Capture the cell that displays the provided text and extract its (X, Y) central coordinate. 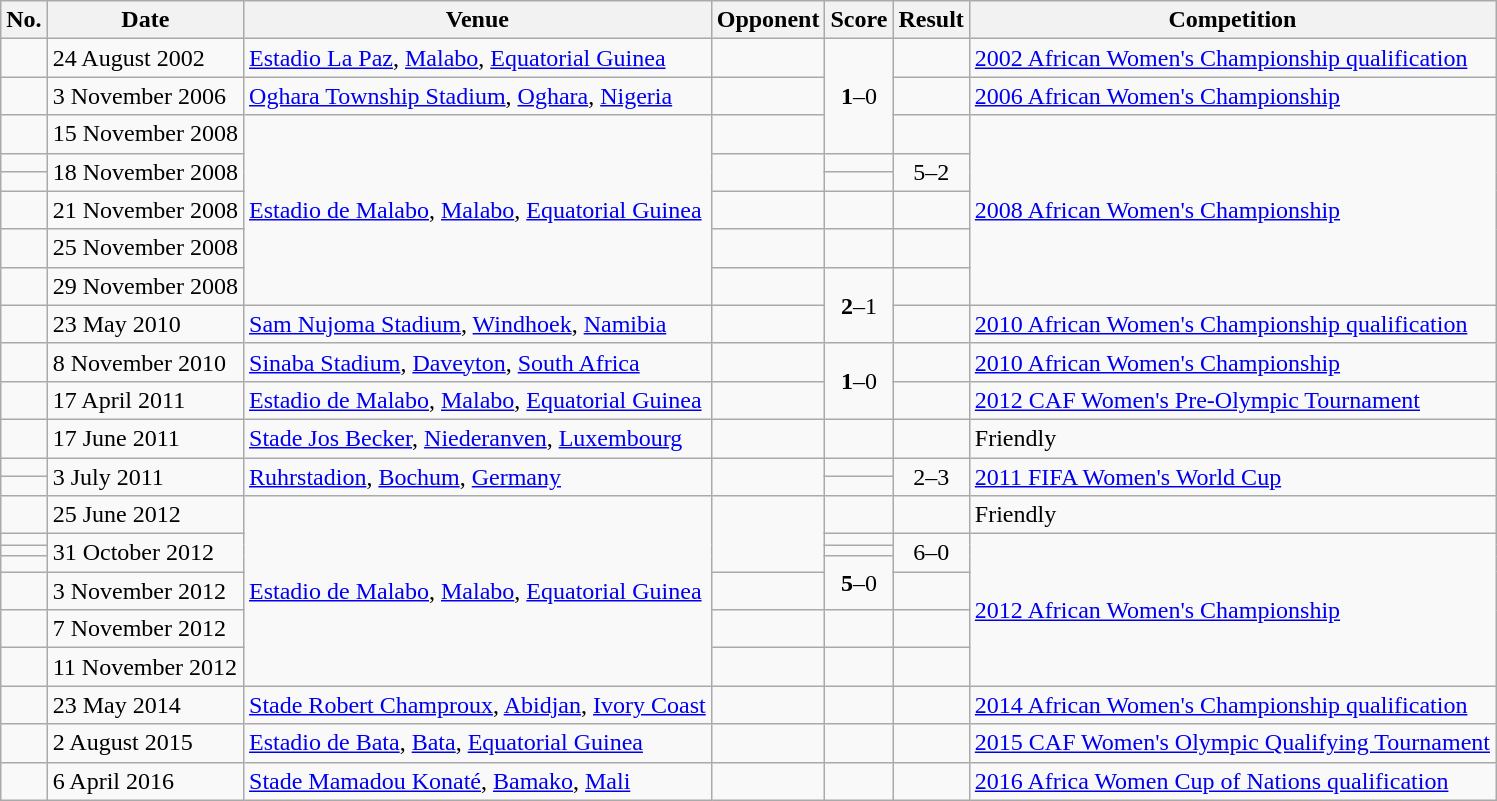
Estadio de Bata, Bata, Equatorial Guinea (478, 743)
6 April 2016 (145, 781)
8 November 2010 (145, 362)
Sam Nujoma Stadium, Windhoek, Namibia (478, 324)
17 April 2011 (145, 400)
2006 African Women's Championship (1232, 96)
2015 CAF Women's Olympic Qualifying Tournament (1232, 743)
29 November 2008 (145, 286)
2012 African Women's Championship (1232, 610)
6–0 (931, 553)
5–2 (931, 172)
Ruhrstadion, Bochum, Germany (478, 477)
31 October 2012 (145, 553)
Stade Mamadou Konaté, Bamako, Mali (478, 781)
2002 African Women's Championship qualification (1232, 58)
Date (145, 20)
3 July 2011 (145, 477)
15 November 2008 (145, 134)
Estadio La Paz, Malabo, Equatorial Guinea (478, 58)
2–1 (859, 305)
24 August 2002 (145, 58)
Opponent (768, 20)
5–0 (859, 583)
2012 CAF Women's Pre-Olympic Tournament (1232, 400)
Sinaba Stadium, Daveyton, South Africa (478, 362)
2008 African Women's Championship (1232, 210)
25 June 2012 (145, 515)
7 November 2012 (145, 629)
Oghara Township Stadium, Oghara, Nigeria (478, 96)
Stade Jos Becker, Niederanven, Luxembourg (478, 438)
2010 African Women's Championship (1232, 362)
23 May 2014 (145, 705)
11 November 2012 (145, 667)
2 August 2015 (145, 743)
2014 African Women's Championship qualification (1232, 705)
Competition (1232, 20)
25 November 2008 (145, 248)
3 November 2012 (145, 591)
No. (24, 20)
3 November 2006 (145, 96)
Result (931, 20)
23 May 2010 (145, 324)
Venue (478, 20)
Score (859, 20)
2010 African Women's Championship qualification (1232, 324)
18 November 2008 (145, 172)
17 June 2011 (145, 438)
21 November 2008 (145, 210)
2016 Africa Women Cup of Nations qualification (1232, 781)
2011 FIFA Women's World Cup (1232, 477)
2–3 (931, 477)
Stade Robert Champroux, Abidjan, Ivory Coast (478, 705)
